Provide the [x, y] coordinate of the cell's center where the given text is located.  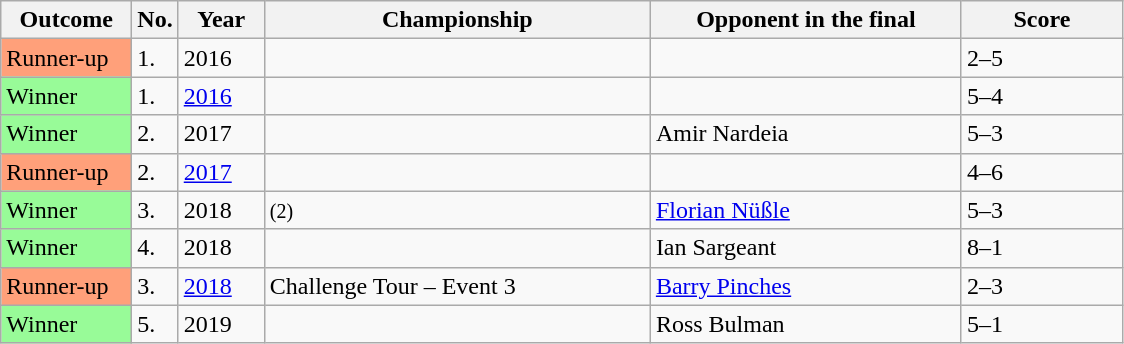
Florian Nüßle [806, 210]
No. [155, 20]
Challenge Tour – Event 3 [457, 286]
5. [155, 324]
(2) [457, 210]
Year [221, 20]
Ross Bulman [806, 324]
8–1 [1042, 248]
2–3 [1042, 286]
4–6 [1042, 172]
5–4 [1042, 96]
Ian Sargeant [806, 248]
Outcome [66, 20]
Championship [457, 20]
Barry Pinches [806, 286]
2–5 [1042, 58]
Opponent in the final [806, 20]
5–1 [1042, 324]
4. [155, 248]
Score [1042, 20]
2019 [221, 324]
Amir Nardeia [806, 134]
